Search for the cell housing the specified text and yield its [X, Y] center coordinate. 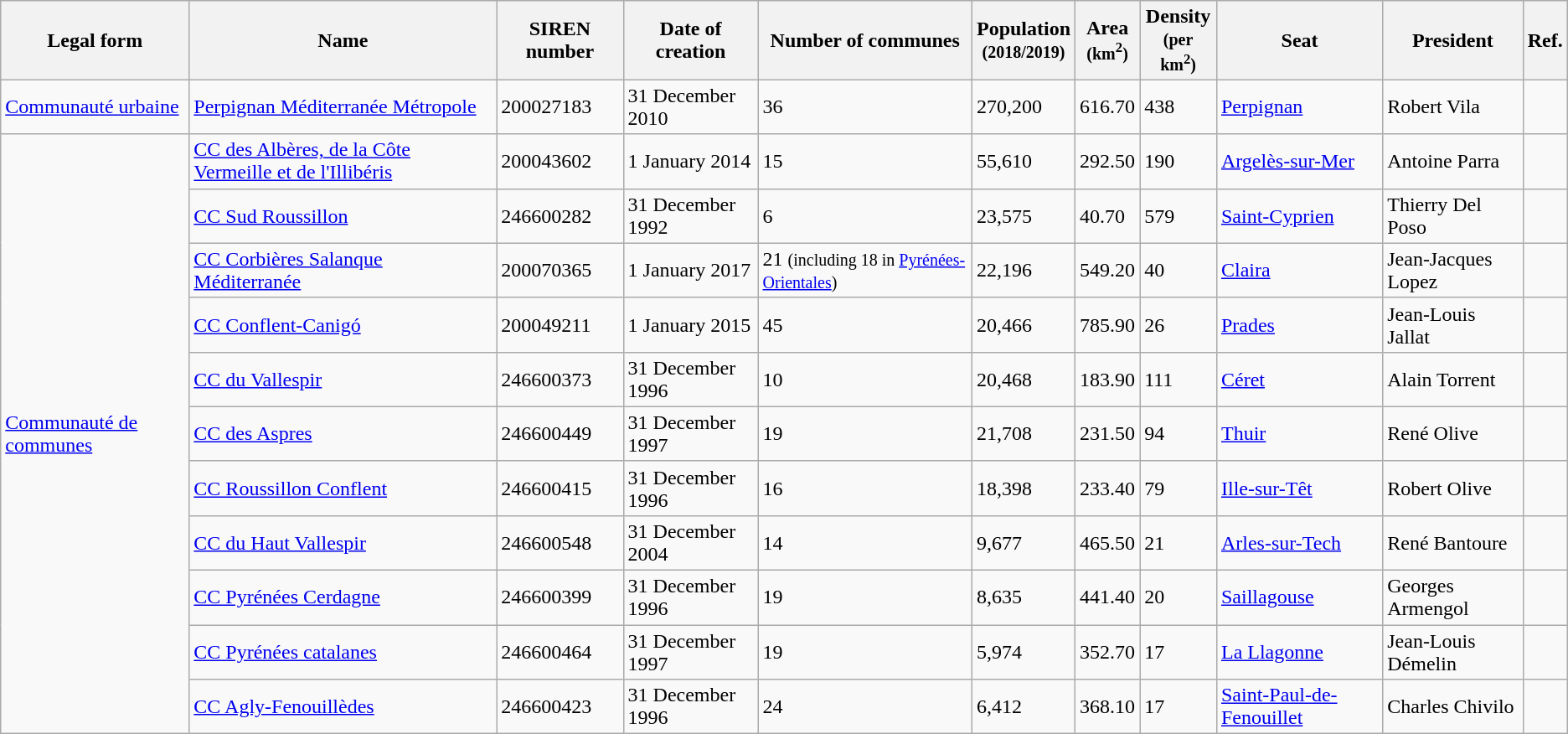
CC Pyrénées Cerdagne [343, 598]
Thuir [1299, 434]
1 January 2017 [690, 270]
55,610 [1024, 161]
579 [1179, 216]
785.90 [1107, 325]
270,200 [1024, 107]
SIREN number [560, 40]
Communauté de communes [95, 434]
Prades [1299, 325]
5,974 [1024, 652]
René Bantoure [1452, 543]
352.70 [1107, 652]
36 [864, 107]
Jean-Louis Jallat [1452, 325]
Thierry Del Poso [1452, 216]
1 January 2015 [690, 325]
22,196 [1024, 270]
246600449 [560, 434]
Date of creation [690, 40]
1 January 2014 [690, 161]
CC des Albères, de la Côte Vermeille et de l'Illibéris [343, 161]
10 [864, 379]
24 [864, 707]
465.50 [1107, 543]
368.10 [1107, 707]
Population(2018/2019) [1024, 40]
94 [1179, 434]
Ref. [1545, 40]
Number of communes [864, 40]
438 [1179, 107]
CC du Vallespir [343, 379]
La Llagonne [1299, 652]
René Olive [1452, 434]
21 [1179, 543]
16 [864, 488]
Communauté urbaine [95, 107]
Claira [1299, 270]
CC Agly-Fenouillèdes [343, 707]
Perpignan Méditerranée Métropole [343, 107]
441.40 [1107, 598]
183.90 [1107, 379]
40.70 [1107, 216]
20,468 [1024, 379]
President [1452, 40]
246600415 [560, 488]
45 [864, 325]
Georges Armengol [1452, 598]
9,677 [1024, 543]
CC des Aspres [343, 434]
200043602 [560, 161]
Saint-Paul-de-Fenouillet [1299, 707]
CC Corbières Salanque Méditerranée [343, 270]
CC Conflent-Canigó [343, 325]
21 (including 18 in Pyrénées-Orientales) [864, 270]
200027183 [560, 107]
Saint-Cyprien [1299, 216]
8,635 [1024, 598]
246600464 [560, 652]
CC du Haut Vallespir [343, 543]
Legal form [95, 40]
6,412 [1024, 707]
CC Roussillon Conflent [343, 488]
616.70 [1107, 107]
292.50 [1107, 161]
31 December 2004 [690, 543]
Seat [1299, 40]
31 December 1992 [690, 216]
CC Sud Roussillon [343, 216]
233.40 [1107, 488]
Density(per km2) [1179, 40]
Jean-Louis Démelin [1452, 652]
246600423 [560, 707]
200070365 [560, 270]
Charles Chivilo [1452, 707]
14 [864, 543]
21,708 [1024, 434]
23,575 [1024, 216]
Ille-sur-Têt [1299, 488]
18,398 [1024, 488]
200049211 [560, 325]
26 [1179, 325]
Antoine Parra [1452, 161]
Name [343, 40]
Céret [1299, 379]
Robert Olive [1452, 488]
20 [1179, 598]
246600548 [560, 543]
15 [864, 161]
20,466 [1024, 325]
549.20 [1107, 270]
Robert Vila [1452, 107]
Area(km2) [1107, 40]
Perpignan [1299, 107]
246600399 [560, 598]
CC Pyrénées catalanes [343, 652]
Alain Torrent [1452, 379]
246600282 [560, 216]
Arles-sur-Tech [1299, 543]
246600373 [560, 379]
190 [1179, 161]
6 [864, 216]
40 [1179, 270]
111 [1179, 379]
231.50 [1107, 434]
31 December 2010 [690, 107]
Saillagouse [1299, 598]
Argelès-sur-Mer [1299, 161]
Jean-Jacques Lopez [1452, 270]
79 [1179, 488]
